From the cell containing the given text, extract its center point as (X, Y) coordinate. 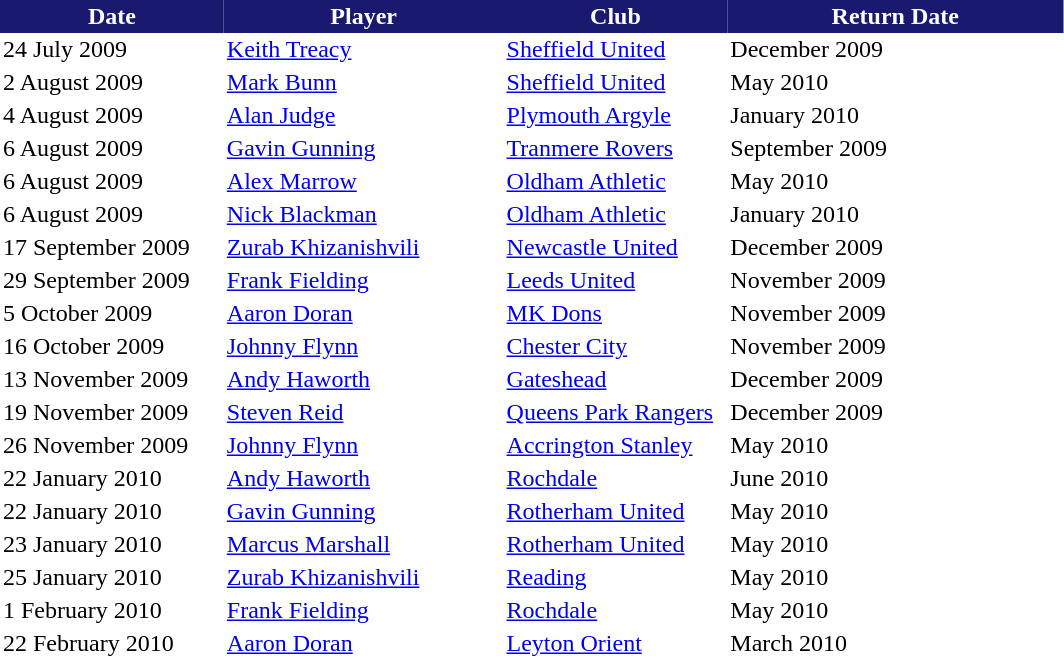
29 September 2009 (112, 280)
Date (112, 16)
17 September 2009 (112, 248)
Queens Park Rangers (616, 412)
4 August 2009 (112, 116)
Club (616, 16)
Keith Treacy (364, 50)
Marcus Marshall (364, 544)
Alex Marrow (364, 182)
26 November 2009 (112, 446)
Tranmere Rovers (616, 148)
Newcastle United (616, 248)
25 January 2010 (112, 578)
23 January 2010 (112, 544)
Steven Reid (364, 412)
2 August 2009 (112, 82)
5 October 2009 (112, 314)
Chester City (616, 346)
Aaron Doran (364, 314)
September 2009 (895, 148)
Plymouth Argyle (616, 116)
Reading (616, 578)
1 February 2010 (112, 610)
Return Date (895, 16)
Mark Bunn (364, 82)
19 November 2009 (112, 412)
Nick Blackman (364, 214)
13 November 2009 (112, 380)
16 October 2009 (112, 346)
Gateshead (616, 380)
Alan Judge (364, 116)
Leeds United (616, 280)
Accrington Stanley (616, 446)
Player (364, 16)
MK Dons (616, 314)
24 July 2009 (112, 50)
June 2010 (895, 478)
